Find where the given text appears and provide that cell's center as (x, y) coordinate. 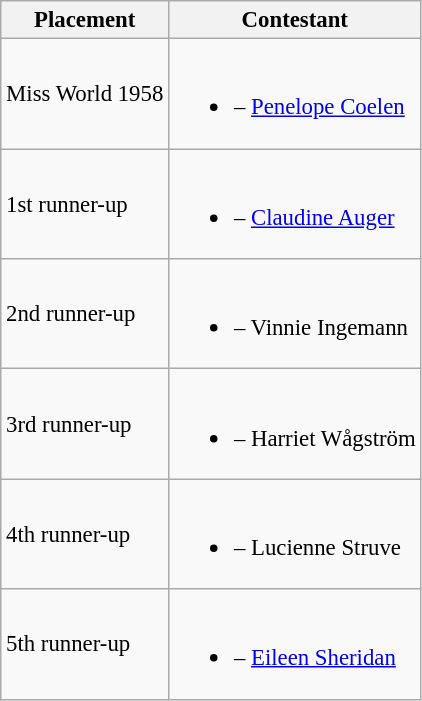
– Claudine Auger (295, 204)
3rd runner-up (85, 424)
4th runner-up (85, 534)
Placement (85, 20)
– Vinnie Ingemann (295, 314)
– Eileen Sheridan (295, 644)
5th runner-up (85, 644)
– Harriet Wågström (295, 424)
2nd runner-up (85, 314)
– Penelope Coelen (295, 94)
1st runner-up (85, 204)
Contestant (295, 20)
Miss World 1958 (85, 94)
– Lucienne Struve (295, 534)
